Find where the given text appears and provide that cell's center as [x, y] coordinate. 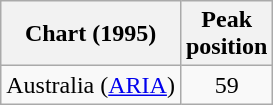
Peakposition [226, 34]
Chart (1995) [91, 34]
Australia (ARIA) [91, 85]
59 [226, 85]
